Pinpoint the cell where the given text exists, returning its [X, Y] midpoint coordinate. 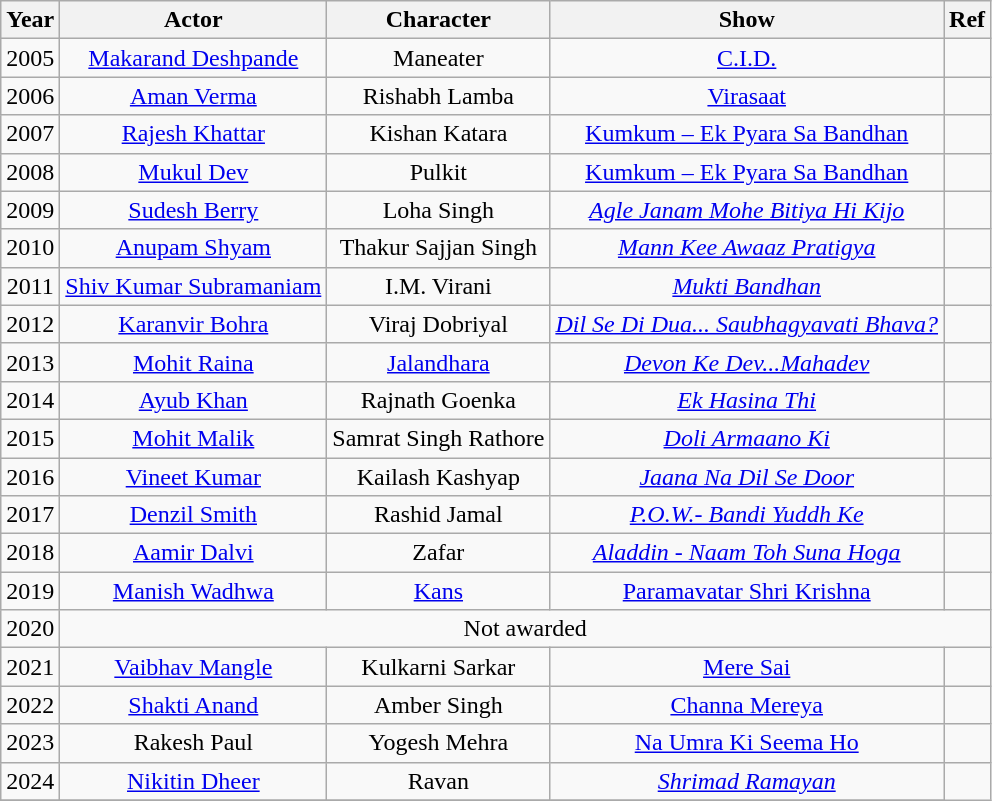
Rashid Jamal [438, 515]
Ref [968, 20]
Denzil Smith [194, 515]
Actor [194, 20]
Mukti Bandhan [747, 286]
Makarand Deshpande [194, 58]
2022 [30, 705]
Virasaat [747, 96]
Jaana Na Dil Se Door [747, 477]
Kailash Kashyap [438, 477]
Shakti Anand [194, 705]
Pulkit [438, 172]
Aman Verma [194, 96]
Ayub Khan [194, 400]
Amber Singh [438, 705]
Ek Hasina Thi [747, 400]
Rakesh Paul [194, 743]
C.I.D. [747, 58]
P.O.W.- Bandi Yuddh Ke [747, 515]
I.M. Virani [438, 286]
2018 [30, 553]
Not awarded [526, 629]
Loha Singh [438, 210]
Aladdin - Naam Toh Suna Hoga [747, 553]
2005 [30, 58]
2015 [30, 438]
Mukul Dev [194, 172]
Vineet Kumar [194, 477]
2024 [30, 781]
2021 [30, 667]
2008 [30, 172]
Rajesh Khattar [194, 134]
Dil Se Di Dua... Saubhagyavati Bhava? [747, 324]
Yogesh Mehra [438, 743]
Ravan [438, 781]
Character [438, 20]
Na Umra Ki Seema Ho [747, 743]
2011 [30, 286]
2009 [30, 210]
2017 [30, 515]
Karanvir Bohra [194, 324]
Devon Ke Dev...Mahadev [747, 362]
2010 [30, 248]
Kulkarni Sarkar [438, 667]
2014 [30, 400]
2020 [30, 629]
Manish Wadhwa [194, 591]
Year [30, 20]
Rajnath Goenka [438, 400]
Paramavatar Shri Krishna [747, 591]
Thakur Sajjan Singh [438, 248]
Agle Janam Mohe Bitiya Hi Kijo [747, 210]
Mere Sai [747, 667]
Doli Armaano Ki [747, 438]
2019 [30, 591]
Anupam Shyam [194, 248]
2006 [30, 96]
2007 [30, 134]
Channa Mereya [747, 705]
Zafar [438, 553]
2016 [30, 477]
Shrimad Ramayan [747, 781]
Mann Kee Awaaz Pratigya [747, 248]
Jalandhara [438, 362]
2012 [30, 324]
Maneater [438, 58]
Kans [438, 591]
Kishan Katara [438, 134]
2023 [30, 743]
Vaibhav Mangle [194, 667]
Aamir Dalvi [194, 553]
2013 [30, 362]
Show [747, 20]
Sudesh Berry [194, 210]
Mohit Malik [194, 438]
Shiv Kumar Subramaniam [194, 286]
Rishabh Lamba [438, 96]
Nikitin Dheer [194, 781]
Viraj Dobriyal [438, 324]
Mohit Raina [194, 362]
Samrat Singh Rathore [438, 438]
